Output the [x, y] coordinate of the center of the cell containing the given text.  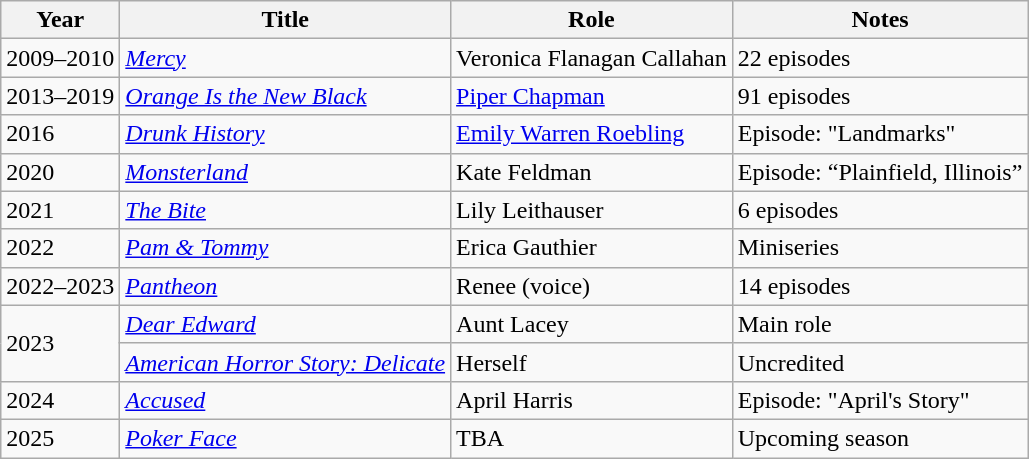
2013–2019 [60, 96]
Piper Chapman [592, 96]
Emily Warren Roebling [592, 134]
Poker Face [286, 438]
Title [286, 20]
Kate Feldman [592, 172]
Renee (voice) [592, 286]
Erica Gauthier [592, 248]
Drunk History [286, 134]
2024 [60, 400]
2023 [60, 343]
Uncredited [880, 362]
6 episodes [880, 210]
Episode: “Plainfield, Illinois” [880, 172]
Miniseries [880, 248]
Upcoming season [880, 438]
TBA [592, 438]
Notes [880, 20]
2022–2023 [60, 286]
Herself [592, 362]
Role [592, 20]
Pam & Tommy [286, 248]
Lily Leithauser [592, 210]
Accused [286, 400]
Episode: "April's Story" [880, 400]
Dear Edward [286, 324]
2021 [60, 210]
2016 [60, 134]
Main role [880, 324]
Monsterland [286, 172]
2022 [60, 248]
Veronica Flanagan Callahan [592, 58]
14 episodes [880, 286]
Episode: "Landmarks" [880, 134]
April Harris [592, 400]
Year [60, 20]
Mercy [286, 58]
22 episodes [880, 58]
91 episodes [880, 96]
The Bite [286, 210]
Orange Is the New Black [286, 96]
2020 [60, 172]
Pantheon [286, 286]
2009–2010 [60, 58]
2025 [60, 438]
American Horror Story: Delicate [286, 362]
Aunt Lacey [592, 324]
